For the text-containing cell, return its midpoint in (x, y) coordinate format. 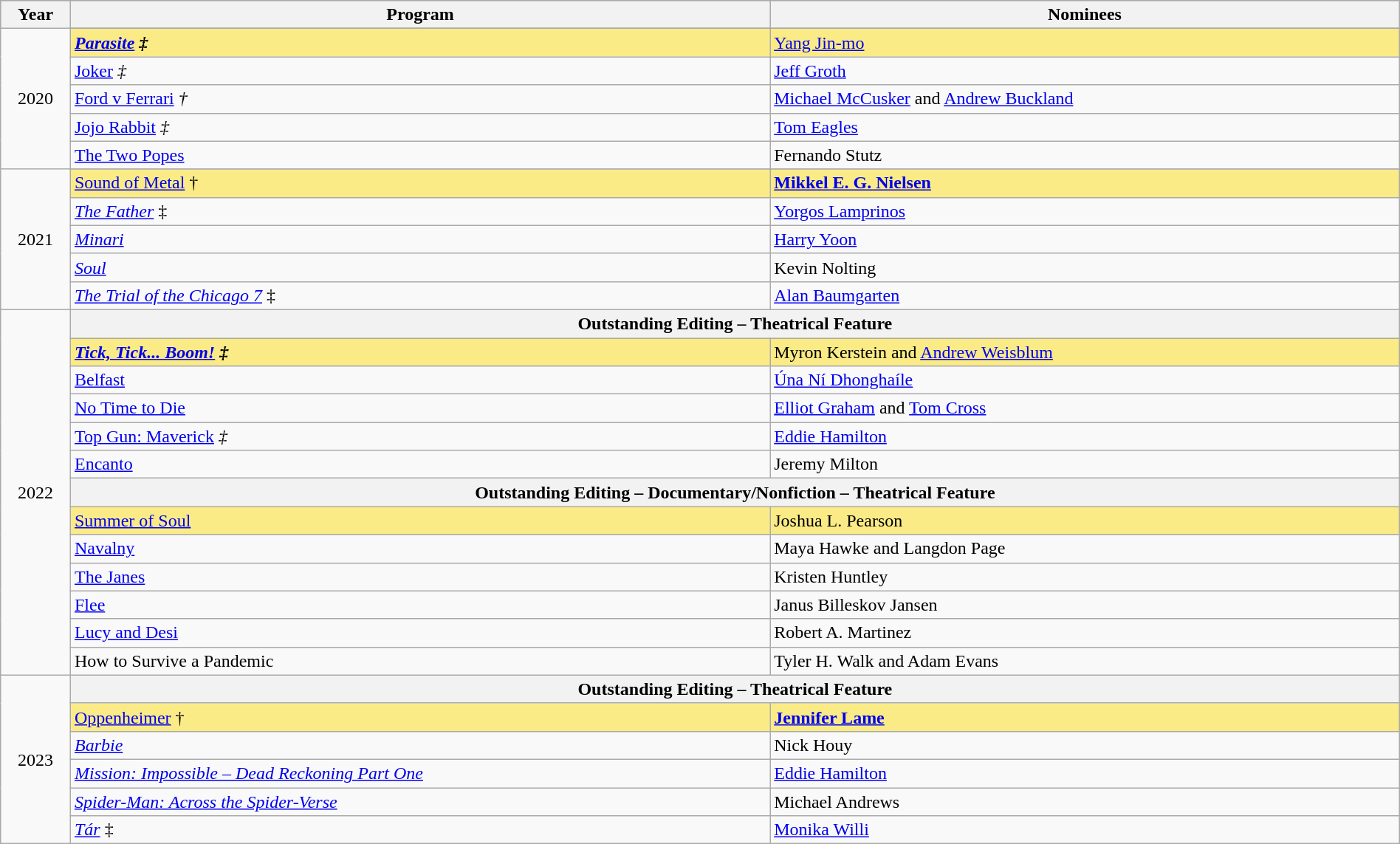
Year (35, 15)
2022 (35, 492)
Spider-Man: Across the Spider-Verse (419, 801)
Minari (419, 239)
Yorgos Lamprinos (1085, 211)
Fernando Stutz (1085, 155)
Nominees (1085, 15)
Yang Jin-mo (1085, 43)
Alan Baumgarten (1085, 295)
Sound of Metal † (419, 183)
2020 (35, 99)
Joshua L. Pearson (1085, 521)
Jeremy Milton (1085, 464)
Mikkel E. G. Nielsen (1085, 183)
Tick, Tick... Boom! ‡ (419, 352)
Mission: Impossible – Dead Reckoning Part One (419, 773)
Michael Andrews (1085, 801)
Top Gun: Maverick ‡ (419, 436)
Ford v Ferrari † (419, 99)
Encanto (419, 464)
Parasite ‡ (419, 43)
Harry Yoon (1085, 239)
The Two Popes (419, 155)
Kevin Nolting (1085, 267)
Jeff Groth (1085, 71)
The Trial of the Chicago 7 ‡ (419, 295)
Robert A. Martinez (1085, 633)
Jennifer Lame (1085, 717)
Michael McCusker and Andrew Buckland (1085, 99)
Elliot Graham and Tom Cross (1085, 408)
Janus Billeskov Jansen (1085, 605)
The Janes (419, 577)
2021 (35, 239)
Maya Hawke and Langdon Page (1085, 549)
2023 (35, 759)
Nick Houy (1085, 745)
Navalny (419, 549)
Úna Ní Dhonghaíle (1085, 380)
Joker ‡ (419, 71)
No Time to Die (419, 408)
Lucy and Desi (419, 633)
Kristen Huntley (1085, 577)
Tom Eagles (1085, 127)
Belfast (419, 380)
Tyler H. Walk and Adam Evans (1085, 661)
Program (419, 15)
Outstanding Editing – Documentary/Nonfiction – Theatrical Feature (735, 493)
Summer of Soul (419, 521)
Monika Willi (1085, 830)
Oppenheimer † (419, 717)
Myron Kerstein and Andrew Weisblum (1085, 352)
The Father ‡ (419, 211)
Flee (419, 605)
Tár ‡ (419, 830)
Barbie (419, 745)
Jojo Rabbit ‡ (419, 127)
Soul (419, 267)
How to Survive a Pandemic (419, 661)
